Capture the cell that displays the provided text and extract its [x, y] central coordinate. 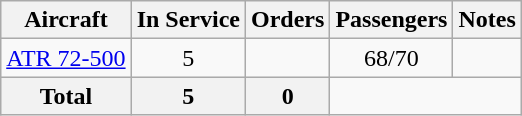
Aircraft [66, 20]
ATR 72-500 [66, 58]
Total [66, 96]
68/70 [392, 58]
In Service [188, 20]
Passengers [392, 20]
Orders [287, 20]
Notes [487, 20]
0 [287, 96]
